Search for the cell housing the specified text and yield its (x, y) center coordinate. 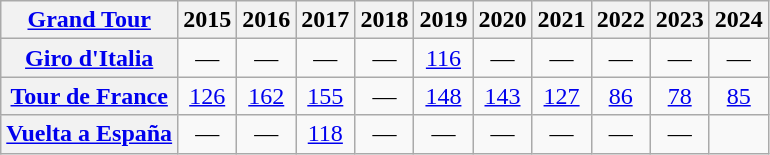
2019 (444, 20)
116 (444, 58)
78 (680, 96)
2024 (738, 20)
143 (502, 96)
127 (562, 96)
118 (326, 134)
126 (208, 96)
2018 (384, 20)
86 (620, 96)
155 (326, 96)
Giro d'Italia (90, 58)
2023 (680, 20)
2015 (208, 20)
Tour de France (90, 96)
2016 (266, 20)
162 (266, 96)
2020 (502, 20)
Grand Tour (90, 20)
85 (738, 96)
2021 (562, 20)
148 (444, 96)
Vuelta a España (90, 134)
2017 (326, 20)
2022 (620, 20)
